Locate the cell with the specified text and output its (x, y) center coordinate. 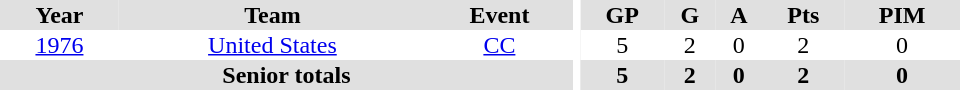
CC (500, 45)
1976 (60, 45)
Pts (804, 15)
Senior totals (286, 75)
Event (500, 15)
A (738, 15)
Year (60, 15)
United States (272, 45)
Team (272, 15)
G (690, 15)
GP (622, 15)
PIM (902, 15)
